Provide the (x, y) coordinate of the cell's center where the given text is located.  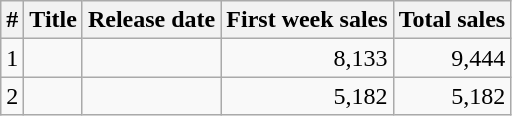
2 (12, 96)
First week sales (307, 20)
Title (54, 20)
8,133 (307, 58)
# (12, 20)
9,444 (452, 58)
Release date (151, 20)
1 (12, 58)
Total sales (452, 20)
